Output the (X, Y) coordinate of the center of the cell containing the given text.  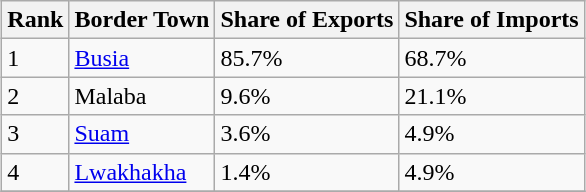
4 (36, 172)
Suam (142, 134)
2 (36, 96)
Rank (36, 20)
21.1% (492, 96)
Busia (142, 58)
1 (36, 58)
9.6% (307, 96)
3 (36, 134)
Share of Exports (307, 20)
1.4% (307, 172)
Lwakhakha (142, 172)
3.6% (307, 134)
Border Town (142, 20)
Share of Imports (492, 20)
Malaba (142, 96)
68.7% (492, 58)
85.7% (307, 58)
